Pinpoint the cell where the given text exists, returning its (X, Y) midpoint coordinate. 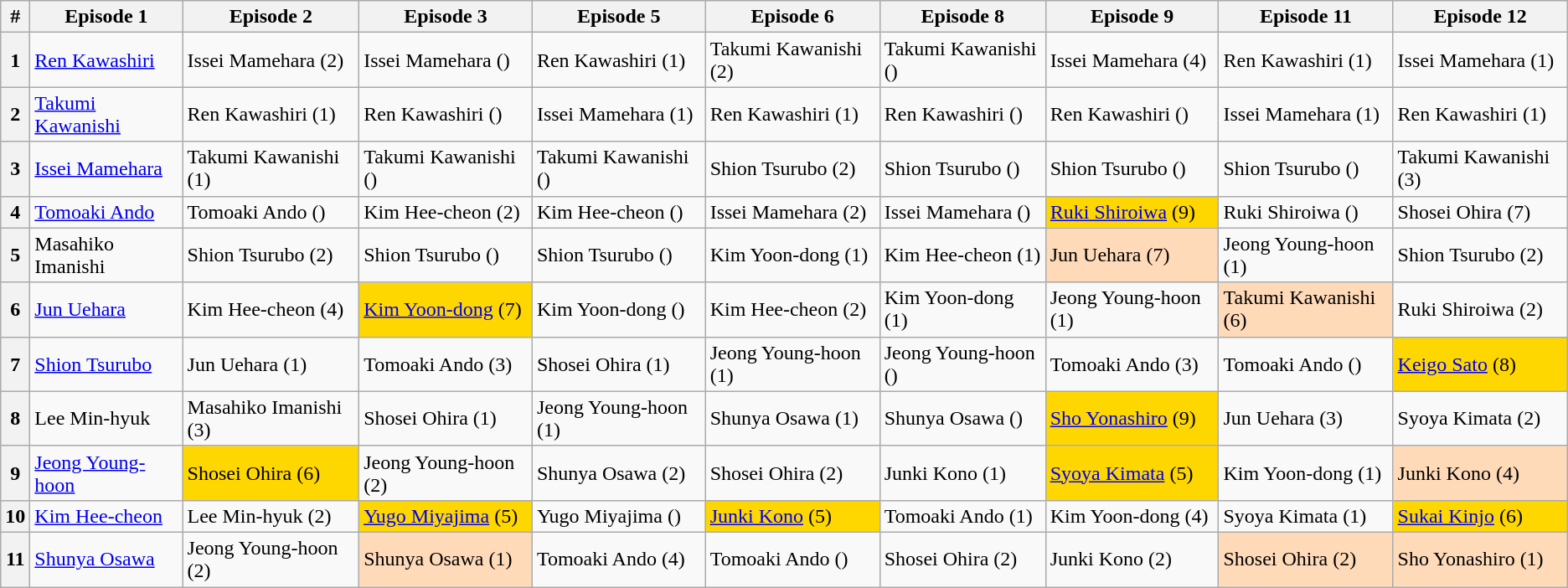
Tomoaki Ando (106, 212)
Syoya Kimata (1) (1306, 516)
Junki Kono (4) (1480, 472)
Shion Tsurubo (106, 364)
9 (15, 472)
Kim Hee-cheon (106, 516)
Ruki Shiroiwa (9) (1132, 212)
Episode 5 (618, 17)
Ren Kawashiri (106, 60)
Tomoaki Ando (4) (618, 560)
4 (15, 212)
Shosei Ohira (7) (1480, 212)
Jun Uehara (1) (271, 364)
# (15, 17)
Sho Yonashiro (9) (1132, 419)
Takumi Kawanishi (6) (1306, 310)
Jeong Young-hoon () (962, 364)
Takumi Kawanishi (2) (792, 60)
Sukai Kinjo (6) (1480, 516)
Jeong Young-hoon (106, 472)
Takumi Kawanishi (3) (1480, 169)
Takumi Kawanishi (106, 114)
Junki Kono (1) (962, 472)
Jun Uehara (7) (1132, 255)
Shosei Ohira (6) (271, 472)
Kim Yoon-dong (4) (1132, 516)
Junki Kono (5) (792, 516)
Issei Mamehara (106, 169)
Episode 3 (446, 17)
7 (15, 364)
Kim Yoon-dong (7) (446, 310)
Masahiko Imanishi (3) (271, 419)
Episode 1 (106, 17)
6 (15, 310)
Kim Hee-cheon () (618, 212)
Yugo Miyajima (5) (446, 516)
10 (15, 516)
Kim Yoon-dong () (618, 310)
Sho Yonashiro (1) (1480, 560)
Jun Uehara (3) (1306, 419)
Yugo Miyajima () (618, 516)
Shunya Osawa (106, 560)
Episode 9 (1132, 17)
8 (15, 419)
Episode 2 (271, 17)
Episode 12 (1480, 17)
3 (15, 169)
Tomoaki Ando (1) (962, 516)
Shunya Osawa () (962, 419)
Keigo Sato (8) (1480, 364)
Kim Hee-cheon (1) (962, 255)
Syoya Kimata (5) (1132, 472)
Ruki Shiroiwa () (1306, 212)
Jun Uehara (106, 310)
5 (15, 255)
Shunya Osawa (2) (618, 472)
Ruki Shiroiwa (2) (1480, 310)
Episode 8 (962, 17)
Episode 11 (1306, 17)
Junki Kono (2) (1132, 560)
Issei Mamehara (4) (1132, 60)
Kim Hee-cheon (4) (271, 310)
Syoya Kimata (2) (1480, 419)
Lee Min-hyuk (106, 419)
Episode 6 (792, 17)
2 (15, 114)
1 (15, 60)
Masahiko Imanishi (106, 255)
Lee Min-hyuk (2) (271, 516)
Takumi Kawanishi (1) (271, 169)
11 (15, 560)
